Identify which cell holds the provided text, then report its [X, Y] central coordinate. 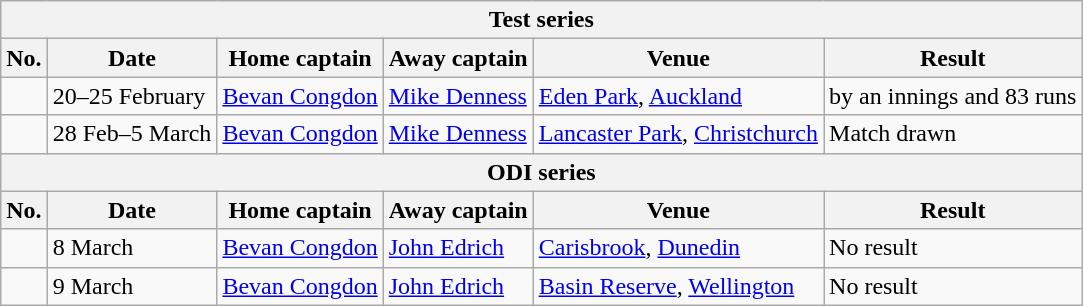
ODI series [542, 172]
9 March [132, 286]
8 March [132, 248]
Basin Reserve, Wellington [678, 286]
28 Feb–5 March [132, 134]
Carisbrook, Dunedin [678, 248]
Match drawn [953, 134]
Test series [542, 20]
by an innings and 83 runs [953, 96]
20–25 February [132, 96]
Eden Park, Auckland [678, 96]
Lancaster Park, Christchurch [678, 134]
